Identify which cell holds the provided text, then report its [x, y] central coordinate. 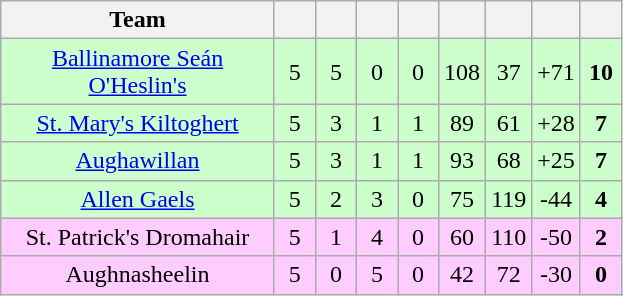
10 [600, 72]
+71 [556, 72]
68 [509, 161]
St. Patrick's Dromahair [138, 237]
Ballinamore Seán O'Heslin's [138, 72]
Aughawillan [138, 161]
60 [462, 237]
Team [138, 20]
93 [462, 161]
37 [509, 72]
108 [462, 72]
St. Mary's Kiltoghert [138, 123]
+28 [556, 123]
+25 [556, 161]
72 [509, 275]
119 [509, 199]
61 [509, 123]
89 [462, 123]
110 [509, 237]
-30 [556, 275]
Aughnasheelin [138, 275]
75 [462, 199]
42 [462, 275]
Allen Gaels [138, 199]
-50 [556, 237]
-44 [556, 199]
